Return (X, Y) of the center of cell containing provided text 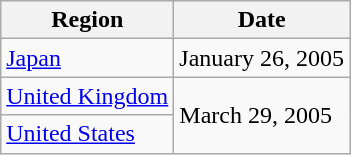
March 29, 2005 (262, 115)
Japan (88, 58)
United Kingdom (88, 96)
Date (262, 20)
United States (88, 134)
Region (88, 20)
January 26, 2005 (262, 58)
